Find where the given text appears and provide that cell's center as [x, y] coordinate. 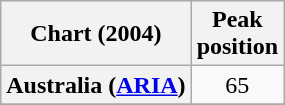
Peakposition [237, 34]
Chart (2004) [96, 34]
65 [237, 85]
Australia (ARIA) [96, 85]
